Determine the [x, y] coordinate at the center of the cell enclosing the given text.  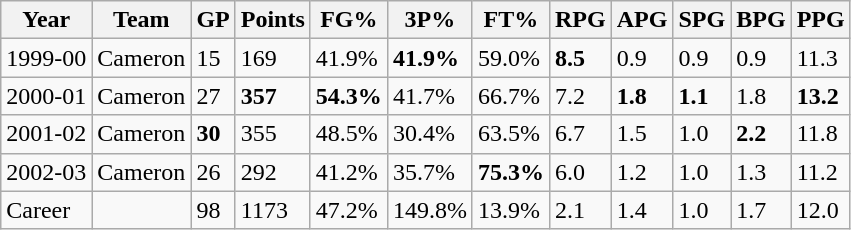
2000-01 [46, 96]
1.2 [642, 172]
1.5 [642, 134]
41.2% [348, 172]
1.3 [761, 172]
169 [272, 58]
11.8 [820, 134]
6.7 [580, 134]
12.0 [820, 210]
41.7% [430, 96]
357 [272, 96]
59.0% [510, 58]
30 [213, 134]
63.5% [510, 134]
BPG [761, 20]
149.8% [430, 210]
SPG [702, 20]
26 [213, 172]
GP [213, 20]
1173 [272, 210]
54.3% [348, 96]
27 [213, 96]
75.3% [510, 172]
1.1 [702, 96]
Year [46, 20]
11.3 [820, 58]
Team [142, 20]
292 [272, 172]
11.2 [820, 172]
355 [272, 134]
15 [213, 58]
FT% [510, 20]
2001-02 [46, 134]
13.9% [510, 210]
RPG [580, 20]
PPG [820, 20]
30.4% [430, 134]
13.2 [820, 96]
3P% [430, 20]
2002-03 [46, 172]
8.5 [580, 58]
Points [272, 20]
2.2 [761, 134]
48.5% [348, 134]
35.7% [430, 172]
1999-00 [46, 58]
47.2% [348, 210]
66.7% [510, 96]
APG [642, 20]
1.4 [642, 210]
FG% [348, 20]
1.7 [761, 210]
6.0 [580, 172]
Career [46, 210]
98 [213, 210]
7.2 [580, 96]
2.1 [580, 210]
